Return (X, Y) of the center of cell containing provided text 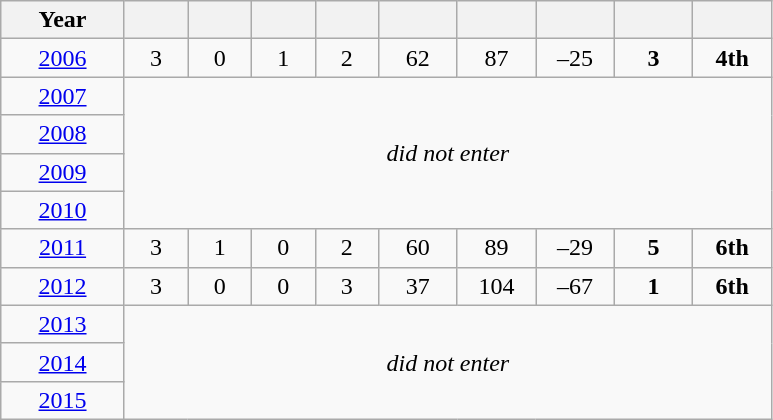
2015 (63, 400)
–67 (576, 286)
104 (496, 286)
2013 (63, 324)
87 (496, 58)
2006 (63, 58)
–29 (576, 248)
2011 (63, 248)
62 (418, 58)
2012 (63, 286)
2010 (63, 210)
60 (418, 248)
Year (63, 20)
4th (732, 58)
2007 (63, 96)
2009 (63, 172)
–25 (576, 58)
37 (418, 286)
2008 (63, 134)
89 (496, 248)
2014 (63, 362)
5 (654, 248)
